From the cell containing the given text, extract its center point as (X, Y) coordinate. 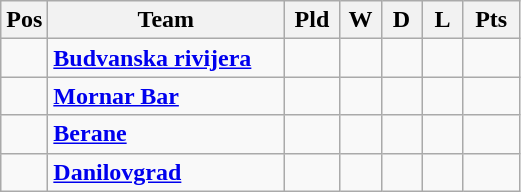
D (402, 20)
Berane (166, 134)
Pts (491, 20)
Danilovgrad (166, 172)
W (360, 20)
Budvanska rivijera (166, 58)
Mornar Bar (166, 96)
Pld (312, 20)
L (442, 20)
Pos (24, 20)
Team (166, 20)
